Extract the (x, y) coordinate from the center of the cell holding the provided text.  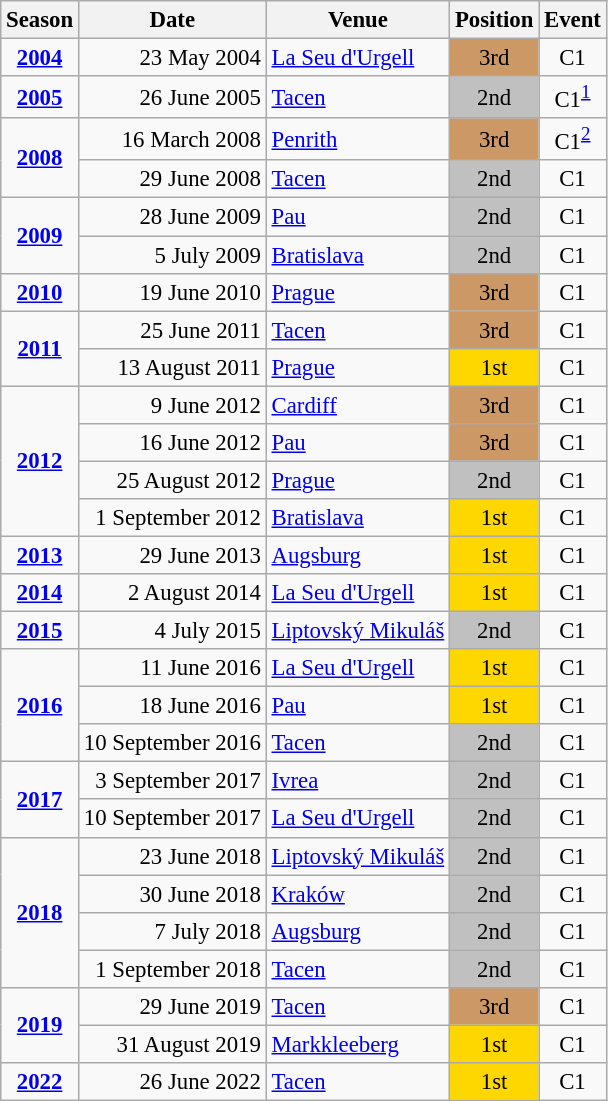
3 September 2017 (172, 781)
19 June 2010 (172, 292)
2012 (40, 461)
13 August 2011 (172, 367)
2018 (40, 912)
11 June 2016 (172, 668)
2004 (40, 58)
2017 (40, 800)
25 August 2012 (172, 480)
2 August 2014 (172, 593)
23 May 2004 (172, 58)
Cardiff (358, 405)
2010 (40, 292)
1 September 2018 (172, 969)
2016 (40, 706)
2008 (40, 158)
25 June 2011 (172, 330)
29 June 2013 (172, 555)
16 June 2012 (172, 443)
C12 (573, 139)
5 July 2009 (172, 255)
2022 (40, 1082)
18 June 2016 (172, 706)
26 June 2005 (172, 97)
9 June 2012 (172, 405)
31 August 2019 (172, 1044)
2015 (40, 631)
Penrith (358, 139)
Markkleeberg (358, 1044)
10 September 2017 (172, 819)
26 June 2022 (172, 1082)
Ivrea (358, 781)
2005 (40, 97)
Position (494, 20)
7 July 2018 (172, 931)
2014 (40, 593)
Kraków (358, 894)
1 September 2012 (172, 518)
Season (40, 20)
29 June 2008 (172, 179)
2009 (40, 236)
2019 (40, 1026)
Event (573, 20)
Venue (358, 20)
2013 (40, 555)
29 June 2019 (172, 1007)
30 June 2018 (172, 894)
4 July 2015 (172, 631)
23 June 2018 (172, 856)
C11 (573, 97)
28 June 2009 (172, 217)
10 September 2016 (172, 743)
16 March 2008 (172, 139)
Date (172, 20)
2011 (40, 348)
